Pinpoint the cell where the given text exists, returning its (X, Y) midpoint coordinate. 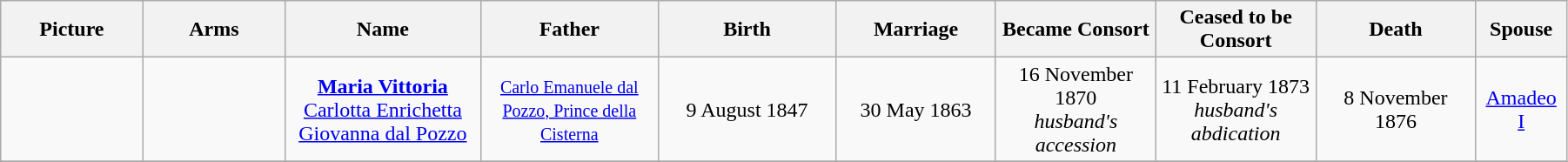
Father (569, 30)
Picture (71, 30)
Carlo Emanuele dal Pozzo, Prince della Cisterna (569, 110)
Marriage (916, 30)
Maria Vittoria Carlotta Enrichetta Giovanna dal Pozzo (383, 110)
Spouse (1521, 30)
Ceased to be Consort (1236, 30)
16 November 1870husband's accession (1075, 110)
30 May 1863 (916, 110)
11 February 1873husband's abdication (1236, 110)
Name (383, 30)
Became Consort (1075, 30)
Amadeo I (1521, 110)
8 November 1876 (1396, 110)
9 August 1847 (747, 110)
Birth (747, 30)
Arms (214, 30)
Death (1396, 30)
